Capture the cell that displays the provided text and extract its [x, y] central coordinate. 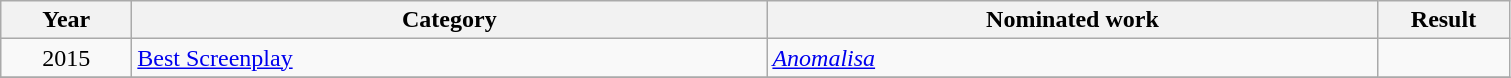
2015 [66, 58]
Nominated work [1072, 20]
Year [66, 20]
Best Screenplay [450, 58]
Category [450, 20]
Result [1444, 20]
Anomalisa [1072, 58]
